Return the (x, y) coordinate for the center point of the cell that contains the specified text.  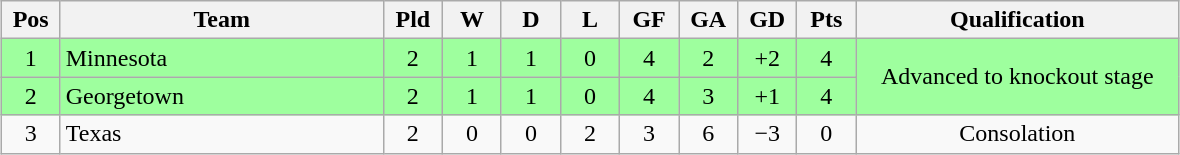
Consolation (1018, 134)
Qualification (1018, 20)
D (530, 20)
Pts (826, 20)
GA (708, 20)
Pld (412, 20)
6 (708, 134)
Advanced to knockout stage (1018, 77)
−3 (768, 134)
GD (768, 20)
Team (222, 20)
+1 (768, 96)
W (472, 20)
Pos (30, 20)
L (590, 20)
Minnesota (222, 58)
GF (650, 20)
Georgetown (222, 96)
Texas (222, 134)
+2 (768, 58)
